Provide the [x, y] coordinate of the cell's center where the given text is located.  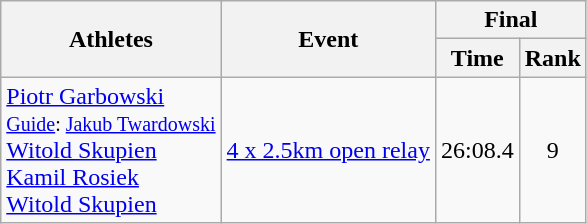
Time [477, 58]
26:08.4 [477, 150]
Final [510, 20]
Athletes [111, 39]
Piotr GarbowskiGuide: Jakub TwardowskiWitold SkupienKamil RosiekWitold Skupien [111, 150]
9 [552, 150]
Event [328, 39]
4 x 2.5km open relay [328, 150]
Rank [552, 58]
